Capture the cell that displays the provided text and extract its [x, y] central coordinate. 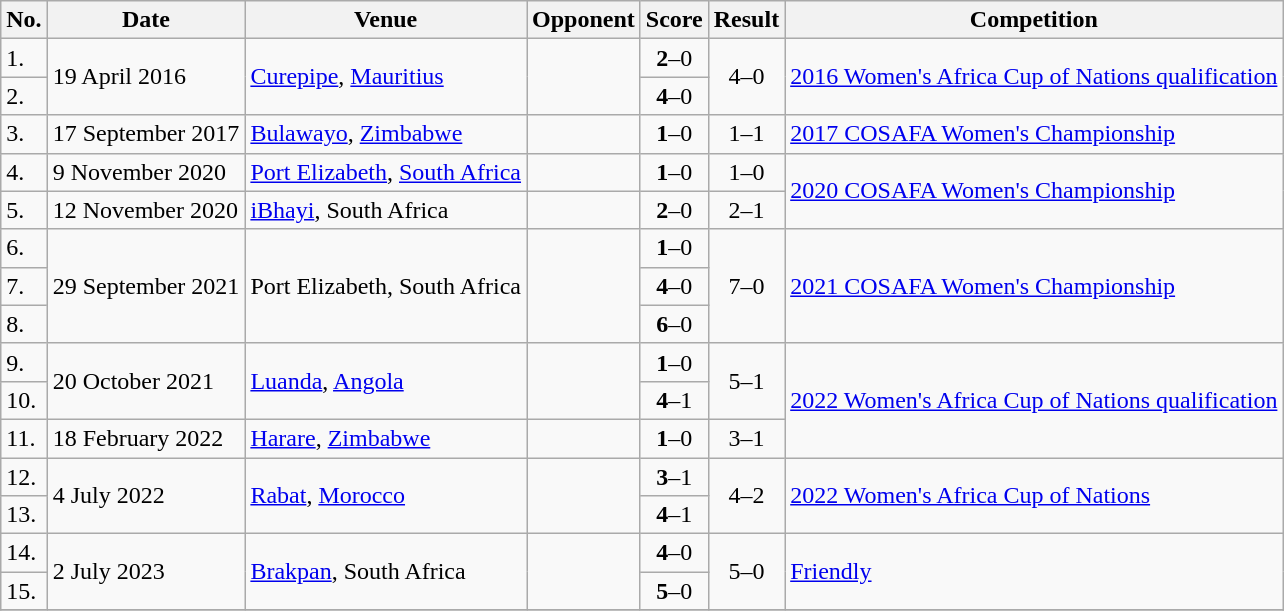
Date [146, 20]
Competition [1034, 20]
Brakpan, South Africa [386, 572]
15. [24, 591]
4 July 2022 [146, 496]
Luanda, Angola [386, 381]
20 October 2021 [146, 381]
2022 Women's Africa Cup of Nations qualification [1034, 400]
7. [24, 286]
2–1 [746, 210]
Opponent [584, 20]
9 November 2020 [146, 172]
7–0 [746, 286]
2. [24, 96]
4. [24, 172]
2017 COSAFA Women's Championship [1034, 134]
6. [24, 248]
1–1 [746, 134]
Friendly [1034, 572]
3. [24, 134]
5. [24, 210]
Result [746, 20]
Harare, Zimbabwe [386, 438]
8. [24, 324]
1. [24, 58]
Score [674, 20]
6–0 [674, 324]
2021 COSAFA Women's Championship [1034, 286]
Bulawayo, Zimbabwe [386, 134]
13. [24, 515]
29 September 2021 [146, 286]
4–2 [746, 496]
19 April 2016 [146, 77]
12. [24, 477]
11. [24, 438]
5–1 [746, 381]
2022 Women's Africa Cup of Nations [1034, 496]
2020 COSAFA Women's Championship [1034, 191]
Rabat, Morocco [386, 496]
No. [24, 20]
17 September 2017 [146, 134]
14. [24, 553]
Curepipe, Mauritius [386, 77]
2016 Women's Africa Cup of Nations qualification [1034, 77]
iBhayi, South Africa [386, 210]
2 July 2023 [146, 572]
Venue [386, 20]
9. [24, 362]
10. [24, 400]
12 November 2020 [146, 210]
18 February 2022 [146, 438]
